Return (x, y) of the center of cell containing provided text 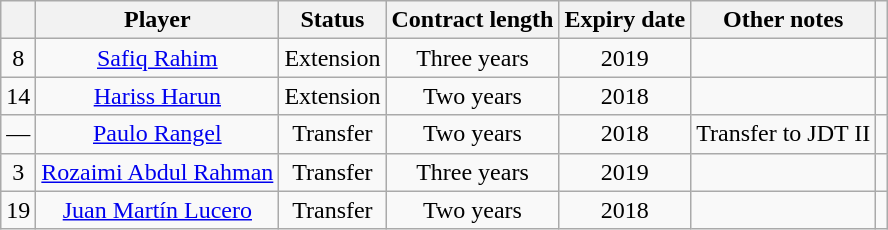
Other notes (784, 20)
Expiry date (625, 20)
Safiq Rahim (158, 58)
3 (18, 172)
Player (158, 20)
Paulo Rangel (158, 134)
Contract length (472, 20)
Juan Martín Lucero (158, 210)
Status (332, 20)
14 (18, 96)
Transfer to JDT II (784, 134)
19 (18, 210)
Rozaimi Abdul Rahman (158, 172)
— (18, 134)
8 (18, 58)
Hariss Harun (158, 96)
